For the text-containing cell, return its midpoint in [X, Y] coordinate format. 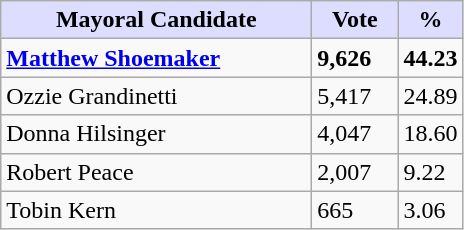
Tobin Kern [156, 210]
5,417 [355, 96]
Robert Peace [156, 172]
% [430, 20]
9.22 [430, 172]
Vote [355, 20]
Donna Hilsinger [156, 134]
9,626 [355, 58]
Ozzie Grandinetti [156, 96]
44.23 [430, 58]
Matthew Shoemaker [156, 58]
3.06 [430, 210]
665 [355, 210]
Mayoral Candidate [156, 20]
2,007 [355, 172]
18.60 [430, 134]
4,047 [355, 134]
24.89 [430, 96]
